Output the (x, y) coordinate of the center of the cell containing the given text.  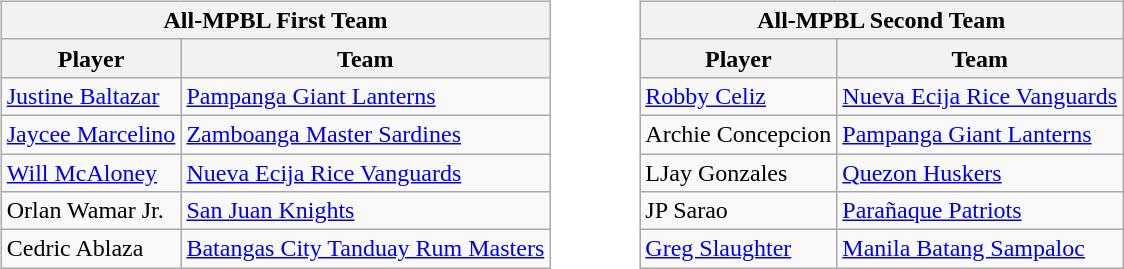
Cedric Ablaza (91, 249)
JP Sarao (738, 211)
All-MPBL Second Team (882, 20)
LJay Gonzales (738, 173)
San Juan Knights (366, 211)
Parañaque Patriots (980, 211)
Zamboanga Master Sardines (366, 134)
Jaycee Marcelino (91, 134)
Justine Baltazar (91, 96)
Archie Concepcion (738, 134)
Will McAloney (91, 173)
Batangas City Tanduay Rum Masters (366, 249)
Greg Slaughter (738, 249)
Orlan Wamar Jr. (91, 211)
Robby Celiz (738, 96)
Quezon Huskers (980, 173)
All-MPBL First Team (276, 20)
Manila Batang Sampaloc (980, 249)
